Scan for the cell matching the given text and deliver its (X, Y) coordinate at center. 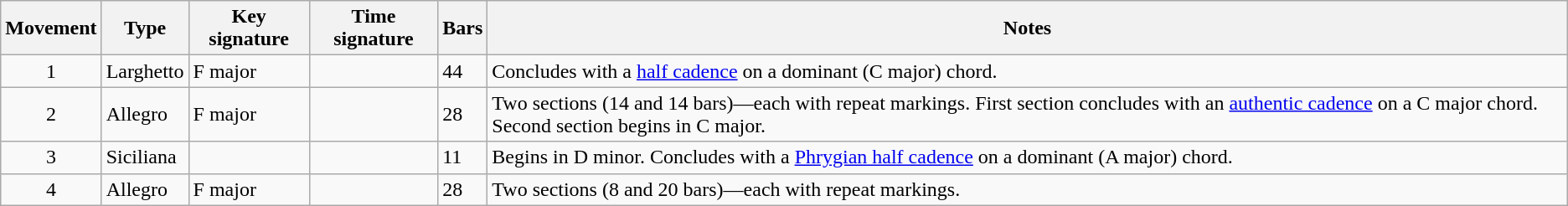
Key signature (249, 28)
Time signature (374, 28)
Concludes with a half cadence on a dominant (C major) chord. (1027, 71)
1 (51, 71)
Begins in D minor. Concludes with a Phrygian half cadence on a dominant (A major) chord. (1027, 157)
Siciliana (145, 157)
Movement (51, 28)
Bars (462, 28)
Larghetto (145, 71)
44 (462, 71)
Notes (1027, 28)
Two sections (8 and 20 bars)—each with repeat markings. (1027, 189)
11 (462, 157)
4 (51, 189)
2 (51, 114)
3 (51, 157)
Type (145, 28)
